Return the (x, y) coordinate for the center point of the cell that contains the specified text.  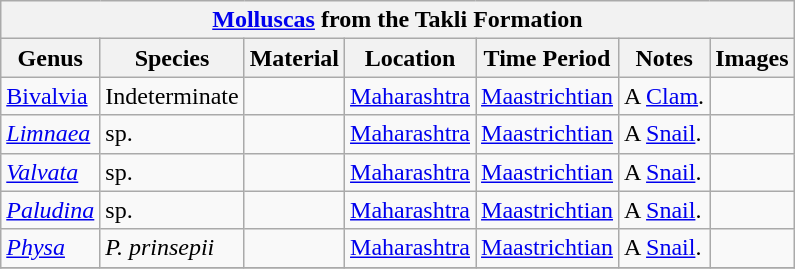
Valvata (50, 172)
Molluscas from the Takli Formation (398, 20)
Material (294, 58)
Location (410, 58)
Notes (664, 58)
Indeterminate (172, 96)
Limnaea (50, 134)
Species (172, 58)
Physa (50, 248)
Paludina (50, 210)
Images (752, 58)
A Clam. (664, 96)
Time Period (548, 58)
Bivalvia (50, 96)
P. prinsepii (172, 248)
Genus (50, 58)
